Determine the [X, Y] coordinate at the center of the cell enclosing the given text.  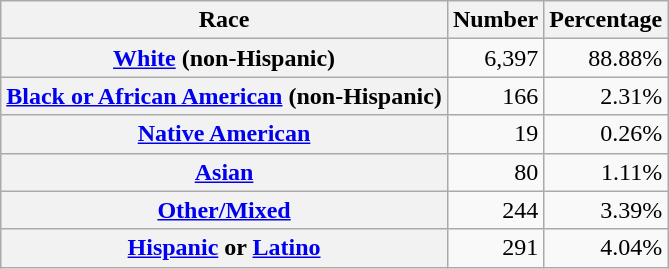
Hispanic or Latino [224, 248]
0.26% [606, 134]
Black or African American (non-Hispanic) [224, 96]
White (non-Hispanic) [224, 58]
Race [224, 20]
Number [495, 20]
6,397 [495, 58]
Asian [224, 172]
88.88% [606, 58]
3.39% [606, 210]
291 [495, 248]
Other/Mixed [224, 210]
80 [495, 172]
Native American [224, 134]
2.31% [606, 96]
19 [495, 134]
244 [495, 210]
166 [495, 96]
1.11% [606, 172]
Percentage [606, 20]
4.04% [606, 248]
